From the cell containing the given text, extract its center point as (x, y) coordinate. 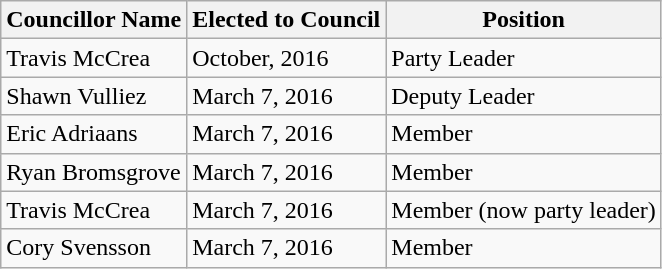
Cory Svensson (94, 248)
Elected to Council (286, 20)
October, 2016 (286, 58)
Shawn Vulliez (94, 96)
Eric Adriaans (94, 134)
Party Leader (524, 58)
Member (now party leader) (524, 210)
Councillor Name (94, 20)
Position (524, 20)
Ryan Bromsgrove (94, 172)
Deputy Leader (524, 96)
